Output the [x, y] coordinate of the center of the cell containing the given text.  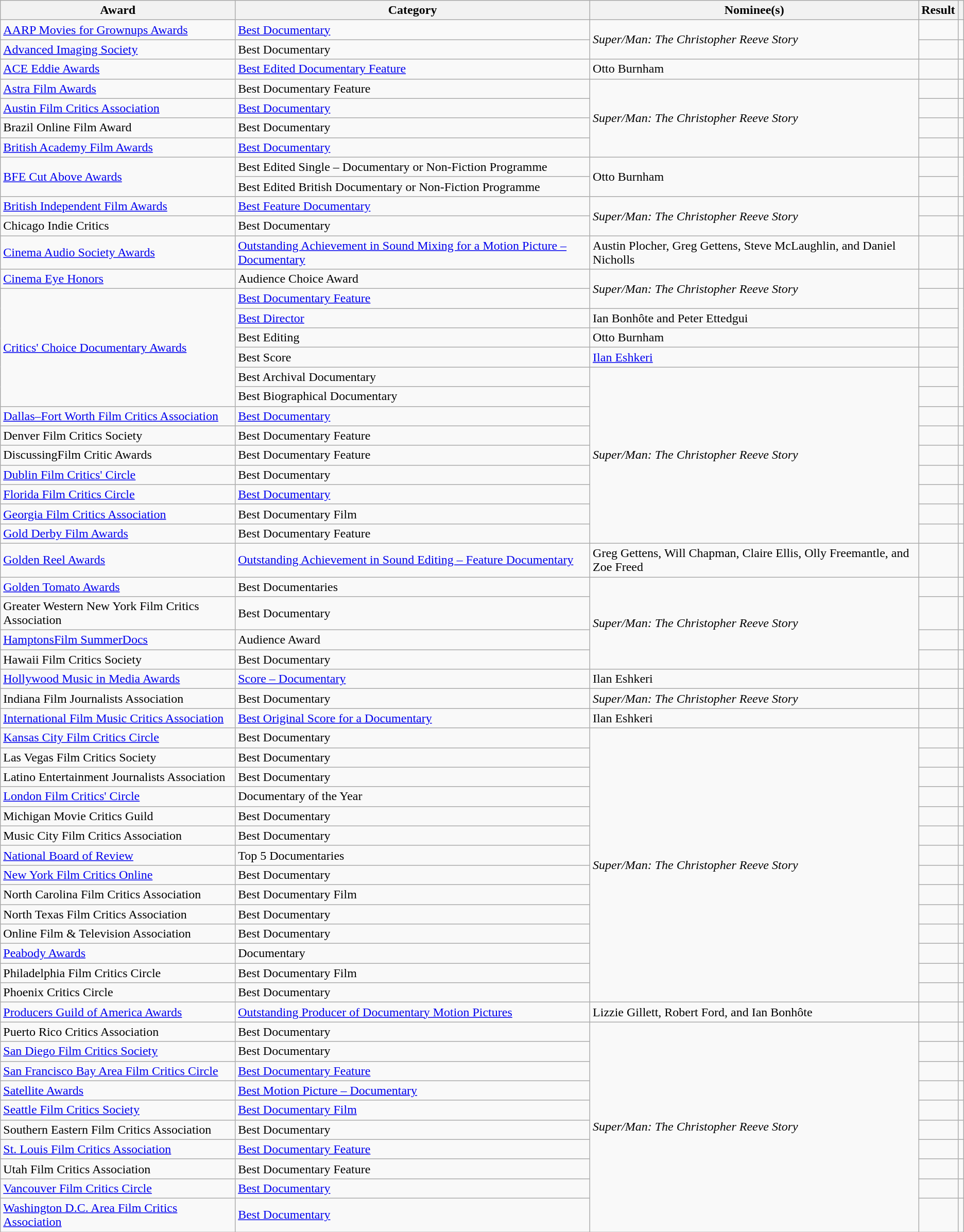
Brazil Online Film Award [118, 128]
Astra Film Awards [118, 89]
Hollywood Music in Media Awards [118, 679]
Advanced Imaging Society [118, 49]
Philadelphia Film Critics Circle [118, 973]
Dublin Film Critics' Circle [118, 475]
Audience Choice Award [413, 279]
Critics' Choice Documentary Awards [118, 348]
Georgia Film Critics Association [118, 514]
Indiana Film Journalists Association [118, 699]
Score – Documentary [413, 679]
Category [413, 10]
Michigan Movie Critics Guild [118, 816]
New York Film Critics Online [118, 875]
Puerto Rico Critics Association [118, 1032]
Best Biographical Documentary [413, 396]
Florida Film Critics Circle [118, 494]
Best Edited Single – Documentary or Non-Fiction Programme [413, 167]
Audience Award [413, 640]
Latino Entertainment Journalists Association [118, 777]
Best Motion Picture – Documentary [413, 1090]
Denver Film Critics Society [118, 436]
Online Film & Television Association [118, 934]
National Board of Review [118, 855]
ACE Eddie Awards [118, 69]
Phoenix Critics Circle [118, 993]
Peabody Awards [118, 953]
Best Edited British Documentary or Non-Fiction Programme [413, 186]
Seattle Film Critics Society [118, 1110]
Outstanding Producer of Documentary Motion Pictures [413, 1012]
Documentary of the Year [413, 796]
Las Vegas Film Critics Society [118, 757]
Southern Eastern Film Critics Association [118, 1130]
Golden Reel Awards [118, 560]
San Francisco Bay Area Film Critics Circle [118, 1071]
Austin Film Critics Association [118, 108]
Best Score [413, 357]
Outstanding Achievement in Sound Editing – Feature Documentary [413, 560]
London Film Critics' Circle [118, 796]
Greg Gettens, Will Chapman, Claire Ellis, Olly Freemantle, and Zoe Freed [754, 560]
Gold Derby Film Awards [118, 533]
BFE Cut Above Awards [118, 177]
St. Louis Film Critics Association [118, 1149]
Cinema Eye Honors [118, 279]
Best Archival Documentary [413, 377]
Nominee(s) [754, 10]
Best Original Score for a Documentary [413, 718]
Outstanding Achievement in Sound Mixing for a Motion Picture – Documentary [413, 252]
Cinema Audio Society Awards [118, 252]
Music City Film Critics Association [118, 836]
North Carolina Film Critics Association [118, 894]
Documentary [413, 953]
Best Feature Documentary [413, 206]
Best Director [413, 318]
Washington D.C. Area Film Critics Association [118, 1215]
Producers Guild of America Awards [118, 1012]
Best Documentaries [413, 586]
Greater Western New York Film Critics Association [118, 614]
Chicago Indie Critics [118, 225]
Golden Tomato Awards [118, 586]
Hawaii Film Critics Society [118, 660]
Austin Plocher, Greg Gettens, Steve McLaughlin, and Daniel Nicholls [754, 252]
Top 5 Documentaries [413, 855]
Award [118, 10]
San Diego Film Critics Society [118, 1051]
British Independent Film Awards [118, 206]
AARP Movies for Grownups Awards [118, 30]
Result [938, 10]
HamptonsFilm SummerDocs [118, 640]
Best Editing [413, 338]
Satellite Awards [118, 1090]
Ian Bonhôte and Peter Ettedgui [754, 318]
Vancouver Film Critics Circle [118, 1188]
DiscussingFilm Critic Awards [118, 455]
Utah Film Critics Association [118, 1169]
Dallas–Fort Worth Film Critics Association [118, 416]
North Texas Film Critics Association [118, 914]
International Film Music Critics Association [118, 718]
Lizzie Gillett, Robert Ford, and Ian Bonhôte [754, 1012]
Best Edited Documentary Feature [413, 69]
British Academy Film Awards [118, 147]
Kansas City Film Critics Circle [118, 738]
